Locate the cell with the specified text and output its [X, Y] center coordinate. 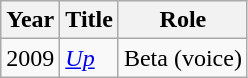
Role [182, 20]
Up [90, 58]
Beta (voice) [182, 58]
2009 [30, 58]
Year [30, 20]
Title [90, 20]
